From the cell containing the given text, extract its center point as (X, Y) coordinate. 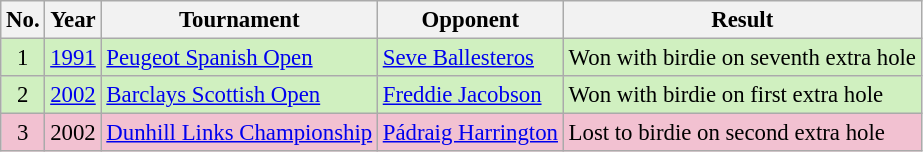
Won with birdie on seventh extra hole (742, 58)
3 (23, 133)
Tournament (239, 20)
Result (742, 20)
Opponent (470, 20)
Lost to birdie on second extra hole (742, 133)
Year (73, 20)
Pádraig Harrington (470, 133)
Freddie Jacobson (470, 95)
Won with birdie on first extra hole (742, 95)
2 (23, 95)
1991 (73, 58)
Seve Ballesteros (470, 58)
No. (23, 20)
Dunhill Links Championship (239, 133)
1 (23, 58)
Peugeot Spanish Open (239, 58)
Barclays Scottish Open (239, 95)
